Scan for the cell matching the given text and deliver its (X, Y) coordinate at center. 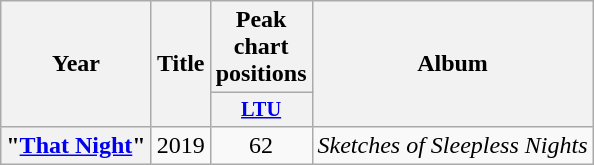
Year (76, 64)
Peak chart positions (261, 47)
Album (452, 64)
Sketches of Sleepless Nights (452, 145)
LTU (261, 110)
"That Night" (76, 145)
62 (261, 145)
Title (180, 64)
2019 (180, 145)
